Return (X, Y) of the center of cell containing provided text 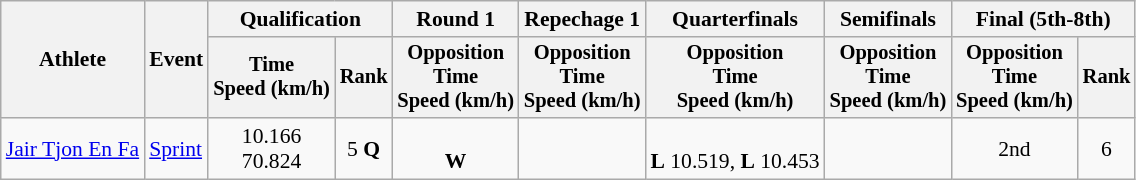
W (456, 148)
5 Q (364, 148)
TimeSpeed (km/h) (272, 78)
Sprint (176, 148)
Final (5th-8th) (1043, 19)
Round 1 (456, 19)
Repechage 1 (582, 19)
Quarterfinals (734, 19)
2nd (1014, 148)
6 (1107, 148)
Jair Tjon En Fa (72, 148)
10.16670.824 (272, 148)
L 10.519, L 10.453 (734, 148)
Event (176, 60)
Qualification (300, 19)
Athlete (72, 60)
Semifinals (888, 19)
